From the cell containing the given text, extract its center point as [x, y] coordinate. 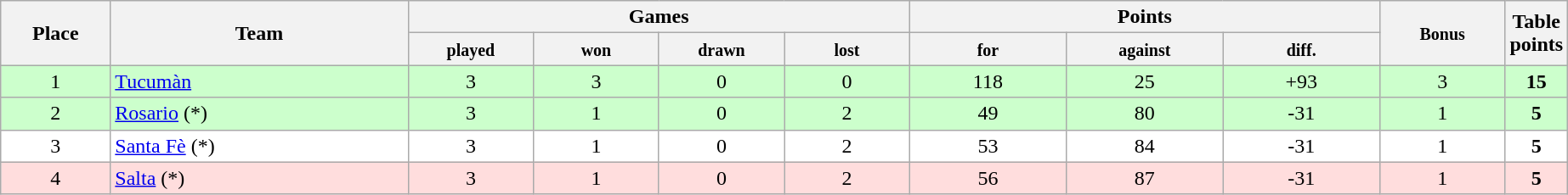
drawn [722, 49]
against [1145, 49]
Games [659, 17]
for [988, 49]
Points [1144, 17]
Team [259, 33]
Tablepoints [1537, 33]
Santa Fè (*) [259, 146]
won [597, 49]
Rosario (*) [259, 114]
Tucumàn [259, 81]
87 [1145, 178]
played [471, 49]
53 [988, 146]
lost [847, 49]
80 [1145, 114]
Place [56, 33]
84 [1145, 146]
49 [988, 114]
+93 [1301, 81]
118 [988, 81]
Bonus [1442, 33]
25 [1145, 81]
15 [1537, 81]
Salta (*) [259, 178]
diff. [1301, 49]
56 [988, 178]
4 [56, 178]
